Find where the given text appears and provide that cell's center as [X, Y] coordinate. 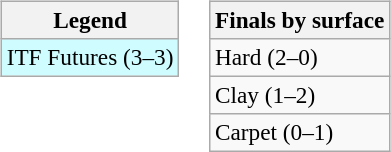
Finals by surface [300, 20]
Hard (2–0) [300, 57]
Carpet (0–1) [300, 133]
Legend [90, 20]
ITF Futures (3–3) [90, 57]
Clay (1–2) [300, 95]
